Locate the cell with the specified text and output its (X, Y) center coordinate. 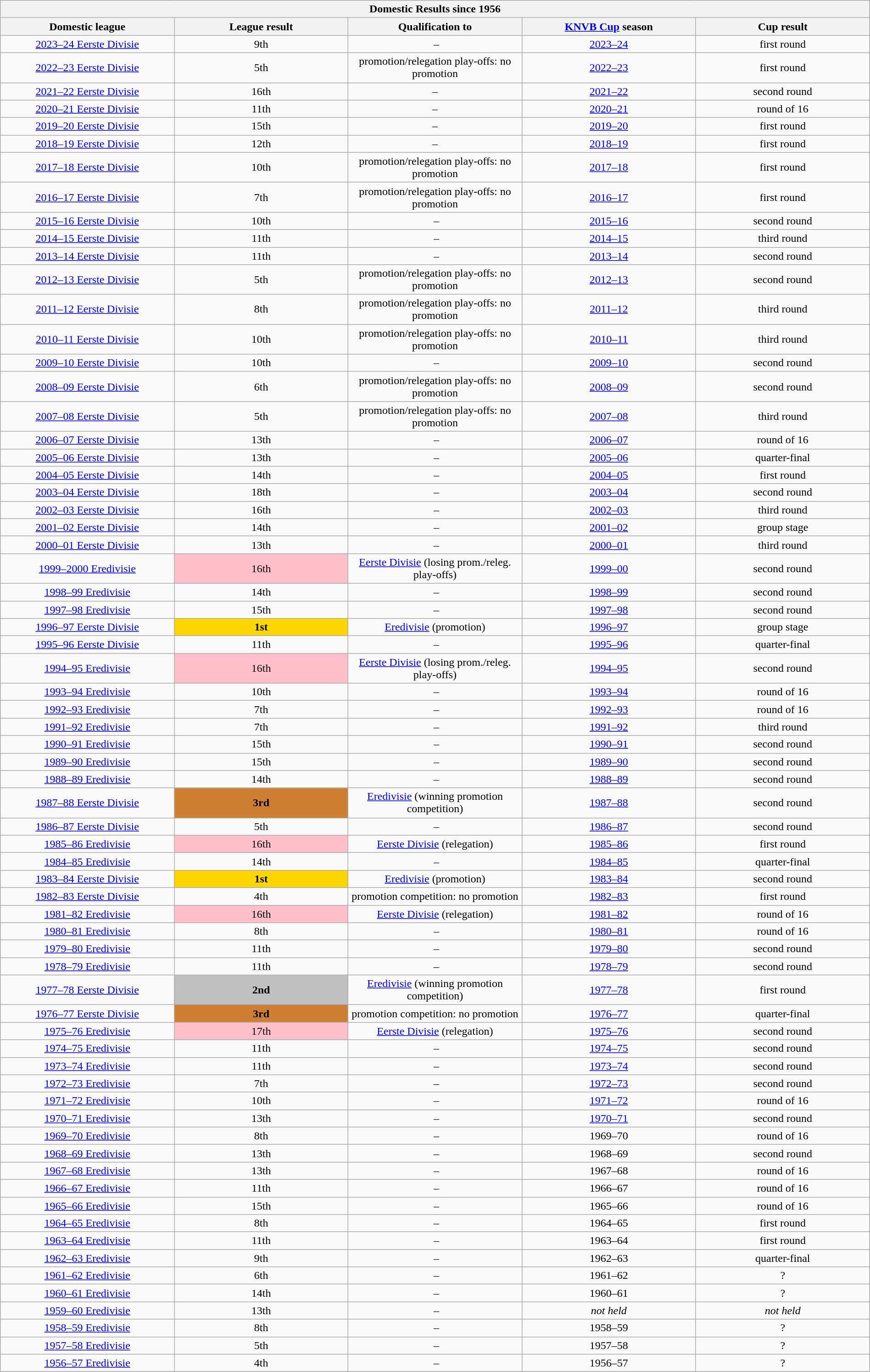
1993–94 Eredivisie (87, 692)
1970–71 (608, 1118)
1999–2000 Eredivisie (87, 568)
2010–11 Eerste Divisie (87, 340)
1976–77 Eerste Divisie (87, 1014)
1983–84 Eerste Divisie (87, 879)
1964–65 (608, 1223)
1959–60 Eredivisie (87, 1311)
2000–01 Eerste Divisie (87, 545)
1979–80 (608, 949)
1994–95 (608, 668)
1979–80 Eredivisie (87, 949)
2019–20 Eerste Divisie (87, 126)
1956–57 (608, 1363)
2014–15 Eerste Divisie (87, 238)
2006–07 Eerste Divisie (87, 440)
1967–68 (608, 1171)
2009–10 Eerste Divisie (87, 363)
1964–65 Eredivisie (87, 1223)
1988–89 (608, 779)
1958–59 (608, 1328)
2015–16 (608, 221)
2009–10 (608, 363)
2007–08 Eerste Divisie (87, 417)
1994–95 Eredivisie (87, 668)
1966–67 (608, 1188)
2005–06 (608, 457)
1966–67 Eredivisie (87, 1188)
1973–74 (608, 1066)
2006–07 (608, 440)
2008–09 (608, 386)
1968–69 (608, 1153)
1990–91 (608, 744)
1972–73 Eredivisie (87, 1083)
1998–99 Eredivisie (87, 592)
1995–96 (608, 645)
1961–62 (608, 1276)
1968–69 Eredivisie (87, 1153)
1957–58 Eredivisie (87, 1345)
1984–85 Eredivisie (87, 861)
2005–06 Eerste Divisie (87, 457)
1991–92 (608, 727)
1996–97 (608, 627)
2020–21 Eerste Divisie (87, 109)
2011–12 (608, 309)
2008–09 Eerste Divisie (87, 386)
1962–63 (608, 1258)
1960–61 Eredivisie (87, 1293)
1975–76 Eredivisie (87, 1031)
1961–62 Eredivisie (87, 1276)
Qualification to (435, 27)
2004–05 (608, 475)
Domestic Results since 1956 (435, 9)
1984–85 (608, 861)
1963–64 Eredivisie (87, 1241)
2002–03 (608, 510)
2017–18 Eerste Divisie (87, 167)
2018–19 Eerste Divisie (87, 144)
2013–14 Eerste Divisie (87, 256)
1983–84 (608, 879)
1993–94 (608, 692)
1975–76 (608, 1031)
2015–16 Eerste Divisie (87, 221)
2016–17 (608, 197)
1965–66 (608, 1205)
1987–88 (608, 803)
1969–70 (608, 1136)
KNVB Cup season (608, 27)
2022–23 (608, 68)
1989–90 Eredivisie (87, 762)
2023–24 Eerste Divisie (87, 44)
1981–82 Eredivisie (87, 914)
1957–58 (608, 1345)
2017–18 (608, 167)
1991–92 Eredivisie (87, 727)
1990–91 Eredivisie (87, 744)
1978–79 (608, 966)
1977–78 Eerste Divisie (87, 990)
1974–75 Eredivisie (87, 1049)
1960–61 (608, 1293)
1989–90 (608, 762)
2018–19 (608, 144)
1998–99 (608, 592)
2012–13 Eerste Divisie (87, 280)
1976–77 (608, 1014)
1956–57 Eredivisie (87, 1363)
1972–73 (608, 1083)
1980–81 (608, 931)
2019–20 (608, 126)
2002–03 Eerste Divisie (87, 510)
2003–04 (608, 492)
1971–72 (608, 1101)
1967–68 Eredivisie (87, 1171)
2001–02 Eerste Divisie (87, 527)
1971–72 Eredivisie (87, 1101)
1988–89 Eredivisie (87, 779)
1981–82 (608, 914)
1980–81 Eredivisie (87, 931)
1982–83 Eerste Divisie (87, 896)
2021–22 Eerste Divisie (87, 91)
Domestic league (87, 27)
2nd (262, 990)
1987–88 Eerste Divisie (87, 803)
1999–00 (608, 568)
1992–93 Eredivisie (87, 709)
1982–83 (608, 896)
2012–13 (608, 280)
1996–97 Eerste Divisie (87, 627)
2004–05 Eerste Divisie (87, 475)
1970–71 Eredivisie (87, 1118)
1962–63 Eredivisie (87, 1258)
1958–59 Eredivisie (87, 1328)
2022–23 Eerste Divisie (87, 68)
2011–12 Eerste Divisie (87, 309)
1969–70 Eredivisie (87, 1136)
2001–02 (608, 527)
2003–04 Eerste Divisie (87, 492)
2013–14 (608, 256)
1995–96 Eerste Divisie (87, 645)
12th (262, 144)
2000–01 (608, 545)
2023–24 (608, 44)
1978–79 Eredivisie (87, 966)
1992–93 (608, 709)
1986–87 (608, 826)
2021–22 (608, 91)
1965–66 Eredivisie (87, 1205)
1997–98 (608, 610)
2014–15 (608, 238)
Cup result (783, 27)
2007–08 (608, 417)
League result (262, 27)
1973–74 Eredivisie (87, 1066)
2016–17 Eerste Divisie (87, 197)
2020–21 (608, 109)
1974–75 (608, 1049)
1977–78 (608, 990)
1997–98 Eredivisie (87, 610)
17th (262, 1031)
1985–86 Eredivisie (87, 844)
1963–64 (608, 1241)
1985–86 (608, 844)
1986–87 Eerste Divisie (87, 826)
18th (262, 492)
2010–11 (608, 340)
